For the text-containing cell, return its midpoint in [X, Y] coordinate format. 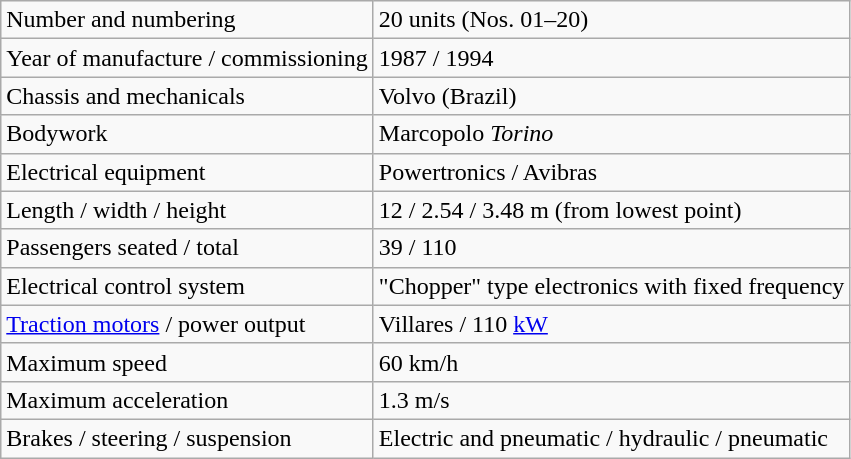
Maximum speed [188, 362]
39 / 110 [612, 248]
Electrical control system [188, 286]
Maximum acceleration [188, 400]
Powertronics / Avibras [612, 172]
Chassis and mechanicals [188, 96]
Passengers seated / total [188, 248]
Volvo (Brazil) [612, 96]
60 km/h [612, 362]
Bodywork [188, 134]
Brakes / steering / suspension [188, 438]
Electrical equipment [188, 172]
Villares / 110 kW [612, 324]
Traction motors / power output [188, 324]
"Chopper" type electronics with fixed frequency [612, 286]
Length / width / height [188, 210]
1987 / 1994 [612, 58]
Number and numbering [188, 20]
20 units (Nos. 01–20) [612, 20]
1.3 m/s [612, 400]
12 / 2.54 / 3.48 m (from lowest point) [612, 210]
Electric and pneumatic / hydraulic / pneumatic [612, 438]
Year of manufacture / commissioning [188, 58]
Marcopolo Torino [612, 134]
